Provide the (X, Y) coordinate of the cell's center where the given text is located.  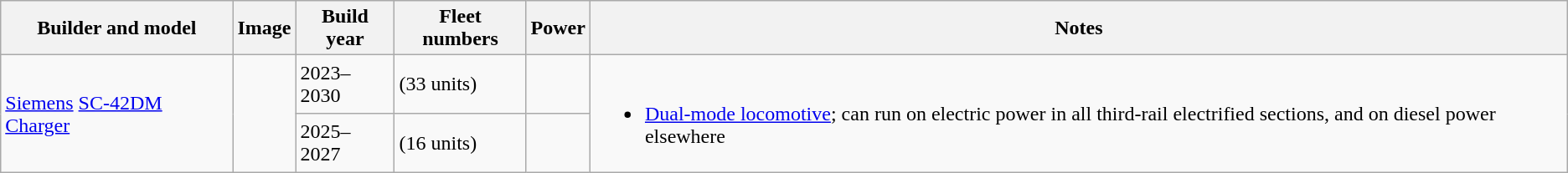
Fleet numbers (461, 28)
2023–2030 (345, 84)
Image (265, 28)
Siemens SC-42DM Charger (117, 114)
2025–2027 (345, 143)
(16 units) (461, 143)
Notes (1079, 28)
(33 units) (461, 84)
Builder and model (117, 28)
Power (558, 28)
Dual-mode locomotive; can run on electric power in all third-rail electrified sections, and on diesel power elsewhere (1079, 114)
Buildyear (345, 28)
